Extract the [x, y] coordinate from the center of the cell holding the provided text.  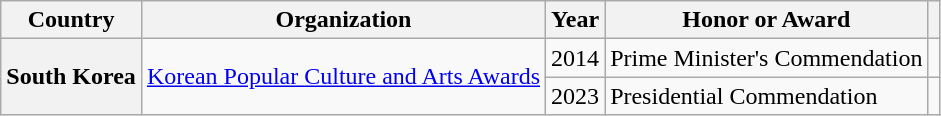
Honor or Award [766, 20]
Korean Popular Culture and Arts Awards [343, 77]
2023 [576, 96]
Presidential Commendation [766, 96]
Country [72, 20]
2014 [576, 58]
Year [576, 20]
Organization [343, 20]
South Korea [72, 77]
Prime Minister's Commendation [766, 58]
